Identify which cell holds the provided text, then report its (x, y) central coordinate. 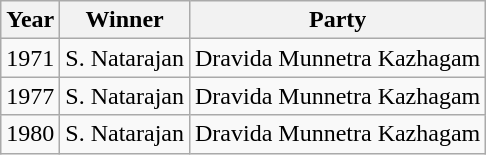
1980 (30, 134)
1971 (30, 58)
Party (337, 20)
Winner (125, 20)
1977 (30, 96)
Year (30, 20)
